Locate the cell with the specified text and output its [X, Y] center coordinate. 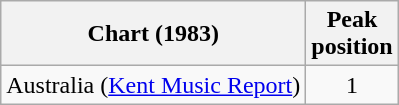
Chart (1983) [154, 34]
Australia (Kent Music Report) [154, 85]
Peakposition [352, 34]
1 [352, 85]
